Determine the (x, y) coordinate at the center of the cell enclosing the given text.  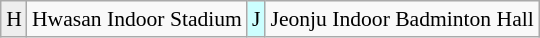
J (256, 19)
Jeonju Indoor Badminton Hall (402, 19)
H (14, 19)
Hwasan Indoor Stadium (137, 19)
